Scan for the cell matching the given text and deliver its (X, Y) coordinate at center. 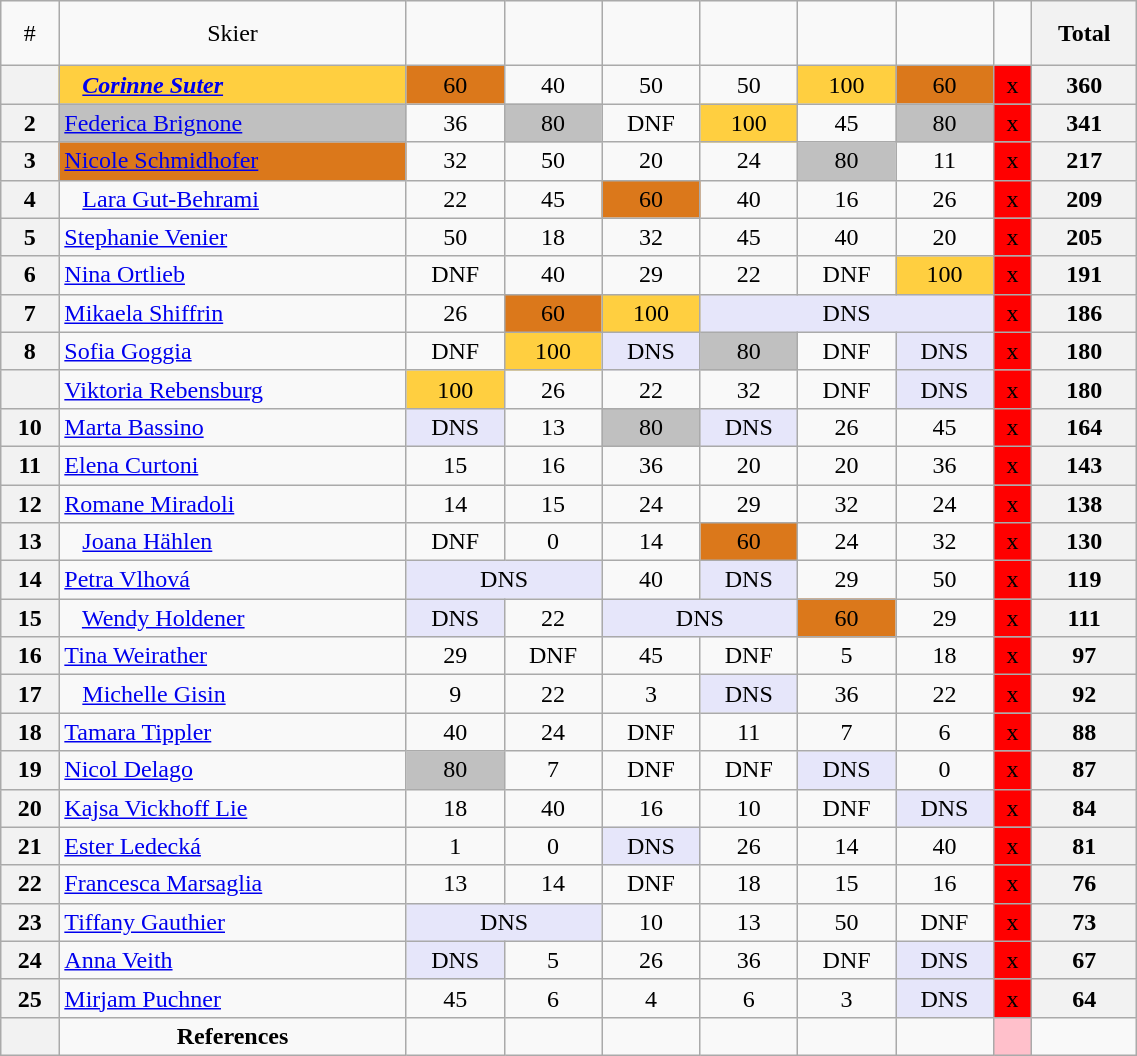
Tamara Tippler (232, 732)
21 (30, 846)
205 (1084, 237)
191 (1084, 275)
25 (30, 998)
Kajsa Vickhoff Lie (232, 808)
111 (1084, 618)
73 (1084, 922)
81 (1084, 846)
84 (1084, 808)
17 (30, 694)
12 (30, 503)
Total (1084, 34)
Stephanie Venier (232, 237)
Tina Weirather (232, 656)
209 (1084, 199)
# (30, 34)
Joana Hählen (232, 542)
References (232, 1036)
360 (1084, 85)
92 (1084, 694)
186 (1084, 313)
Tiffany Gauthier (232, 922)
Lara Gut-Behrami (232, 199)
Wendy Holdener (232, 618)
64 (1084, 998)
Federica Brignone (232, 123)
138 (1084, 503)
67 (1084, 960)
Marta Bassino (232, 427)
Nina Ortlieb (232, 275)
8 (30, 351)
Anna Veith (232, 960)
130 (1084, 542)
Nicol Delago (232, 770)
97 (1084, 656)
1 (455, 846)
Elena Curtoni (232, 465)
Michelle Gisin (232, 694)
19 (30, 770)
Petra Vlhová (232, 580)
Mirjam Puchner (232, 998)
23 (30, 922)
Corinne Suter (232, 85)
2 (30, 123)
Mikaela Shiffrin (232, 313)
Viktoria Rebensburg (232, 389)
143 (1084, 465)
119 (1084, 580)
Skier (232, 34)
76 (1084, 884)
Francesca Marsaglia (232, 884)
9 (455, 694)
217 (1084, 161)
Sofia Goggia (232, 351)
87 (1084, 770)
Nicole Schmidhofer (232, 161)
88 (1084, 732)
341 (1084, 123)
164 (1084, 427)
Ester Ledecká (232, 846)
Romane Miradoli (232, 503)
